Scan for the cell matching the given text and deliver its (X, Y) coordinate at center. 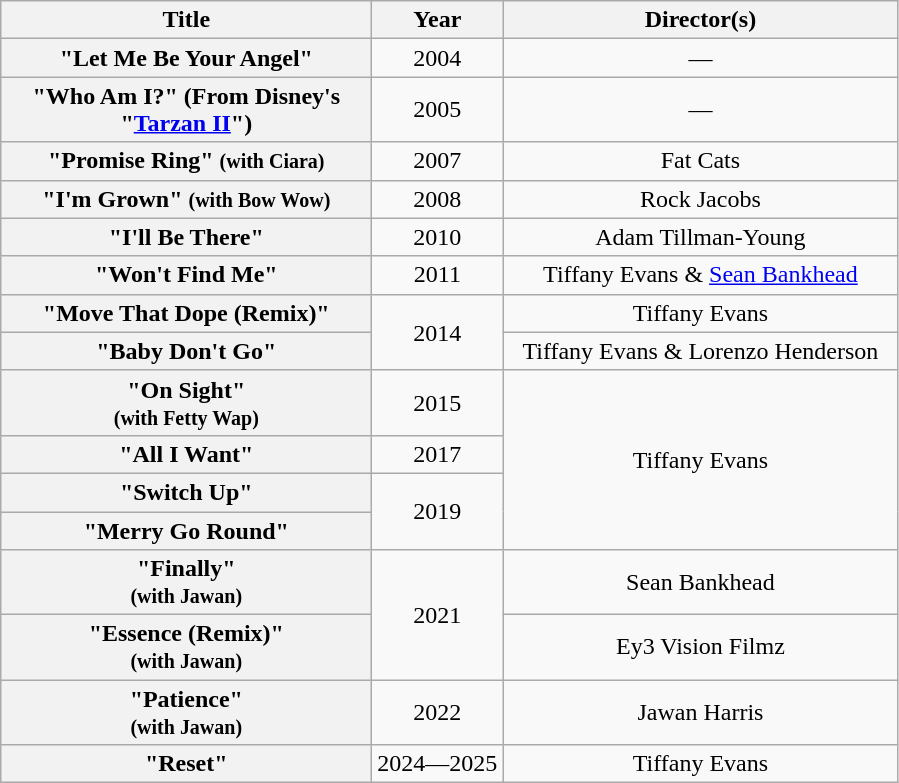
Adam Tillman-Young (700, 237)
Tiffany Evans & Lorenzo Henderson (700, 351)
"Merry Go Round" (186, 531)
Jawan Harris (700, 712)
"Essence (Remix)"(with Jawan) (186, 648)
Director(s) (700, 20)
"Patience"(with Jawan) (186, 712)
"Let Me Be Your Angel" (186, 58)
Sean Bankhead (700, 582)
"Finally"(with Jawan) (186, 582)
"On Sight"(with Fetty Wap) (186, 402)
"Baby Don't Go" (186, 351)
2010 (438, 237)
"I'm Grown" (with Bow Wow) (186, 199)
"Won't Find Me" (186, 275)
2017 (438, 454)
Year (438, 20)
Tiffany Evans & Sean Bankhead (700, 275)
Title (186, 20)
"Promise Ring" (with Ciara) (186, 161)
2011 (438, 275)
"I'll Be There" (186, 237)
"Who Am I?" (From Disney's "Tarzan II") (186, 110)
2004 (438, 58)
"Move That Dope (Remix)" (186, 313)
Ey3 Vision Filmz (700, 648)
2022 (438, 712)
2024—2025 (438, 764)
"Reset" (186, 764)
2021 (438, 615)
2019 (438, 511)
"All I Want" (186, 454)
Rock Jacobs (700, 199)
2015 (438, 402)
"Switch Up" (186, 492)
2008 (438, 199)
2005 (438, 110)
2007 (438, 161)
2014 (438, 332)
Fat Cats (700, 161)
